From the cell containing the given text, extract its center point as (X, Y) coordinate. 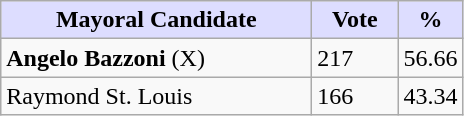
% (430, 20)
Raymond St. Louis (156, 96)
Angelo Bazzoni (X) (156, 58)
166 (355, 96)
217 (355, 58)
Vote (355, 20)
Mayoral Candidate (156, 20)
56.66 (430, 58)
43.34 (430, 96)
